Find where the given text appears and provide that cell's center as [x, y] coordinate. 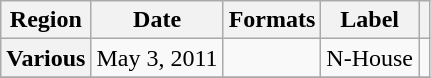
Date [157, 20]
May 3, 2011 [157, 58]
N-House [370, 58]
Region [46, 20]
Label [370, 20]
Formats [272, 20]
Various [46, 58]
